Determine the (x, y) coordinate at the center of the cell enclosing the given text.  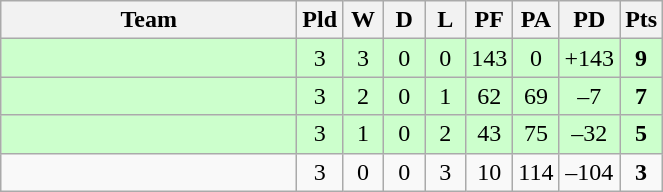
75 (536, 134)
Team (149, 20)
PF (490, 20)
–7 (590, 96)
7 (642, 96)
114 (536, 172)
69 (536, 96)
10 (490, 172)
Pld (320, 20)
5 (642, 134)
62 (490, 96)
D (404, 20)
9 (642, 58)
L (446, 20)
–104 (590, 172)
43 (490, 134)
W (364, 20)
143 (490, 58)
Pts (642, 20)
PD (590, 20)
PA (536, 20)
–32 (590, 134)
+143 (590, 58)
